Locate the cell with the specified text and output its (x, y) center coordinate. 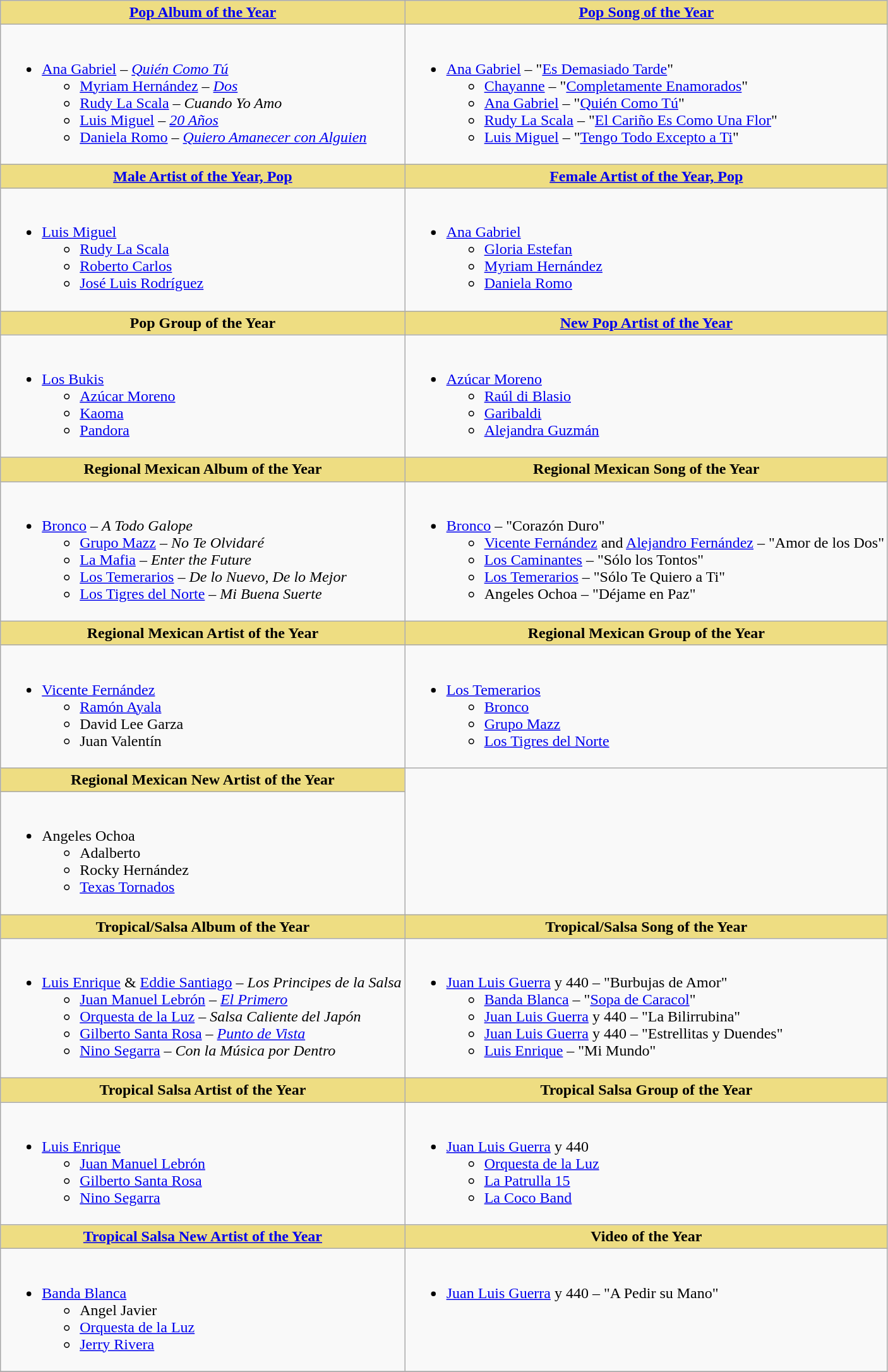
Regional Mexican Album of the Year (203, 469)
Regional Mexican Group of the Year (646, 633)
Tropical Salsa New Artist of the Year (203, 1237)
Juan Luis Guerra y 440Orquesta de la LuzLa Patrulla 15La Coco Band (646, 1164)
Regional Mexican New Artist of the Year (203, 779)
Luis MiguelRudy La ScalaRoberto CarlosJosé Luis Rodríguez (203, 250)
Female Artist of the Year, Pop (646, 176)
Azúcar MorenoRaúl di BlasioGaribaldiAlejandra Guzmán (646, 396)
Tropical Salsa Group of the Year (646, 1090)
Tropical/Salsa Album of the Year (203, 927)
New Pop Artist of the Year (646, 323)
Ana Gabriel – Quién Como TúMyriam Hernández – DosRudy La Scala – Cuando Yo AmoLuis Miguel – 20 AñosDaniela Romo – Quiero Amanecer con Alguien (203, 95)
Tropical Salsa Artist of the Year (203, 1090)
Banda BlancaAngel JavierOrquesta de la LuzJerry Rivera (203, 1310)
Pop Group of the Year (203, 323)
Luis EnriqueJuan Manuel LebrónGilberto Santa RosaNino Segarra (203, 1164)
Tropical/Salsa Song of the Year (646, 927)
Regional Mexican Song of the Year (646, 469)
Los BukisAzúcar MorenoKaomaPandora (203, 396)
Los TemerariosBroncoGrupo MazzLos Tigres del Norte (646, 706)
Video of the Year (646, 1237)
Ana GabrielGloria EstefanMyriam HernándezDaniela Romo (646, 250)
Pop Album of the Year (203, 13)
Pop Song of the Year (646, 13)
Vicente FernándezRamón AyalaDavid Lee GarzaJuan Valentín (203, 706)
Juan Luis Guerra y 440 – "A Pedir su Mano" (646, 1310)
Male Artist of the Year, Pop (203, 176)
Angeles OchoaAdalbertoRocky HernándezTexas Tornados (203, 853)
Regional Mexican Artist of the Year (203, 633)
